Return the (x, y) coordinate for the center point of the cell that contains the specified text.  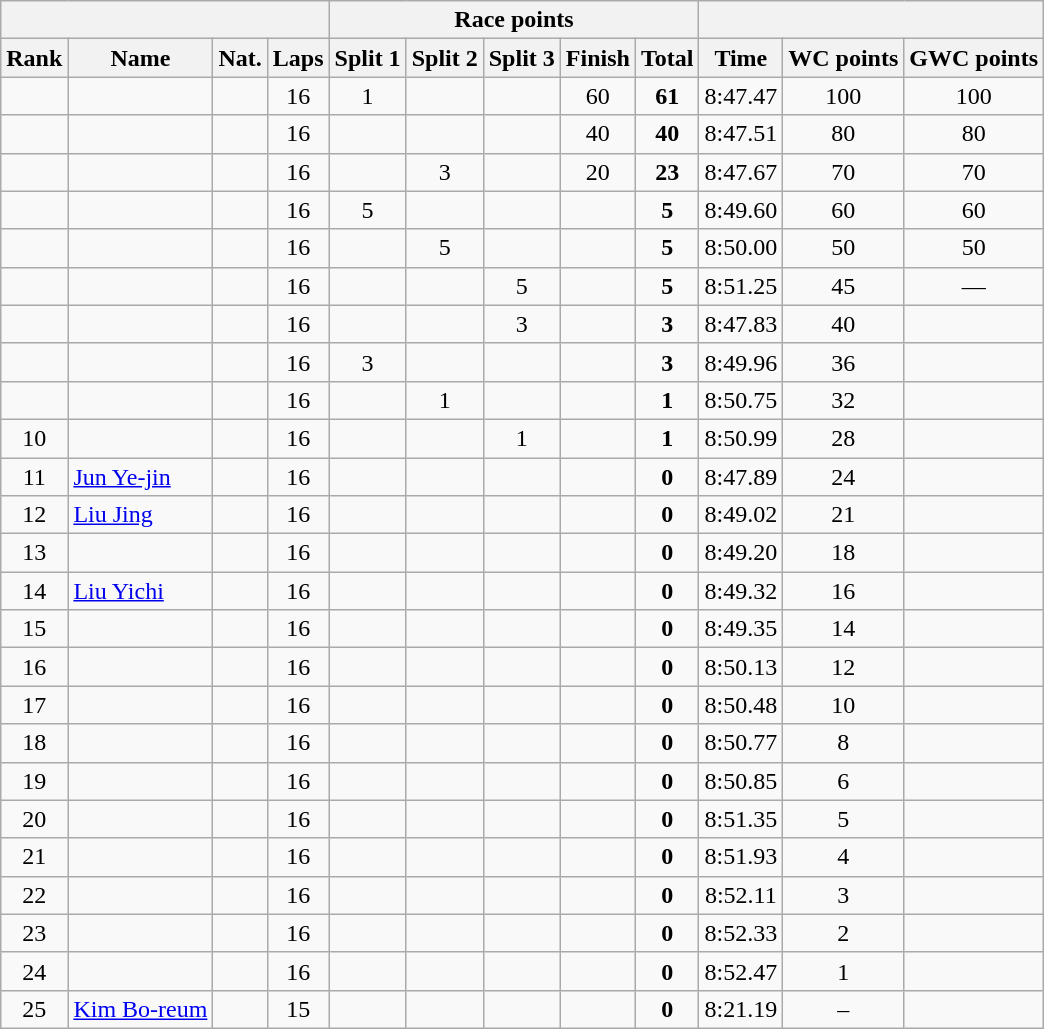
8:52.33 (741, 933)
Finish (598, 58)
8:49.32 (741, 591)
8:49.96 (741, 362)
2 (844, 933)
Nat. (240, 58)
45 (844, 286)
Laps (298, 58)
8:50.75 (741, 400)
Liu Yichi (140, 591)
8:49.02 (741, 515)
36 (844, 362)
Name (140, 58)
Liu Jing (140, 515)
Jun Ye-jin (140, 477)
8:21.19 (741, 1009)
GWC points (974, 58)
Split 2 (444, 58)
Split 3 (522, 58)
8:47.89 (741, 477)
Time (741, 58)
Kim Bo-reum (140, 1009)
22 (34, 895)
8:51.93 (741, 857)
8 (844, 743)
61 (667, 96)
4 (844, 857)
8:49.20 (741, 553)
8:51.35 (741, 819)
8:49.60 (741, 210)
— (974, 286)
6 (844, 781)
19 (34, 781)
8:50.85 (741, 781)
11 (34, 477)
8:50.48 (741, 705)
8:49.35 (741, 629)
– (844, 1009)
8:50.99 (741, 438)
28 (844, 438)
8:52.47 (741, 971)
13 (34, 553)
8:47.51 (741, 134)
8:50.77 (741, 743)
8:47.47 (741, 96)
Race points (514, 20)
17 (34, 705)
8:50.00 (741, 248)
8:47.83 (741, 324)
Rank (34, 58)
Split 1 (368, 58)
8:51.25 (741, 286)
8:47.67 (741, 172)
25 (34, 1009)
32 (844, 400)
8:52.11 (741, 895)
WC points (844, 58)
Total (667, 58)
8:50.13 (741, 667)
